Find where the given text appears and provide that cell's center as [X, Y] coordinate. 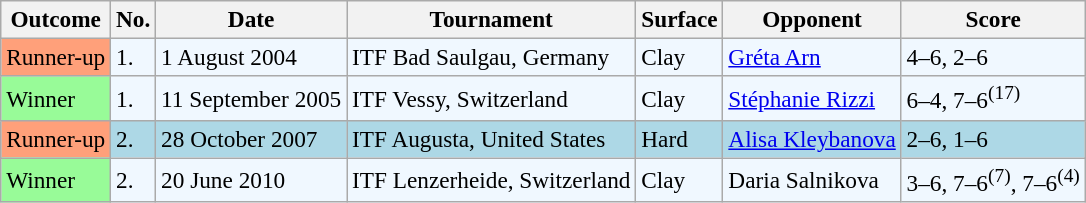
Alisa Kleybanova [812, 139]
Tournament [492, 19]
ITF Lenzerheide, Switzerland [492, 180]
ITF Bad Saulgau, Germany [492, 57]
Opponent [812, 19]
No. [134, 19]
Date [252, 19]
1 August 2004 [252, 57]
4–6, 2–6 [993, 57]
11 September 2005 [252, 98]
Score [993, 19]
Hard [680, 139]
Surface [680, 19]
2–6, 1–6 [993, 139]
Outcome [56, 19]
3–6, 7–6(7), 7–6(4) [993, 180]
ITF Vessy, Switzerland [492, 98]
28 October 2007 [252, 139]
Gréta Arn [812, 57]
Daria Salnikova [812, 180]
20 June 2010 [252, 180]
ITF Augusta, United States [492, 139]
6–4, 7–6(17) [993, 98]
Stéphanie Rizzi [812, 98]
